Pinpoint the cell where the given text exists, returning its [X, Y] midpoint coordinate. 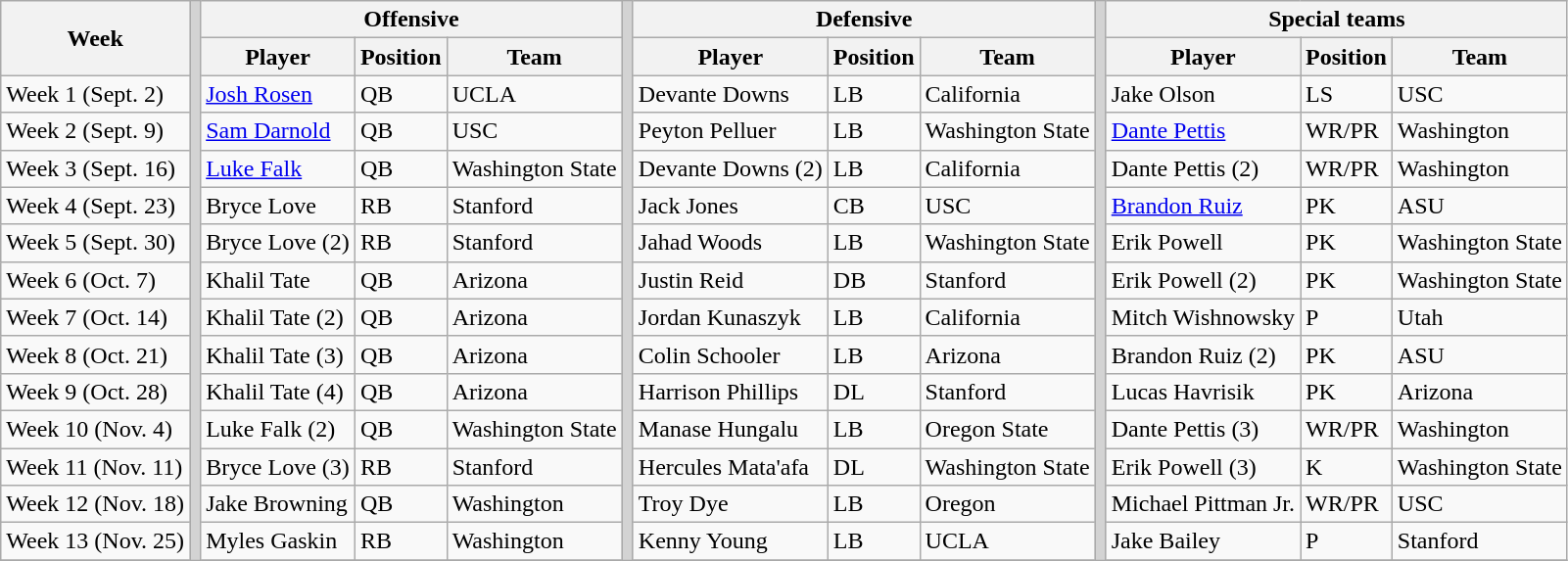
Troy Dye [731, 504]
Harrison Phillips [731, 392]
DB [874, 280]
Khalil Tate [278, 280]
Jack Jones [731, 206]
Week 9 (Oct. 28) [96, 392]
Luke Falk [278, 168]
Hercules Mata'afa [731, 467]
Week 4 (Sept. 23) [96, 206]
Khalil Tate (3) [278, 354]
Myles Gaskin [278, 541]
Sam Darnold [278, 131]
Jake Olson [1203, 94]
Khalil Tate (4) [278, 392]
Erik Powell (3) [1203, 467]
Dante Pettis [1203, 131]
Jake Browning [278, 504]
Devante Downs (2) [731, 168]
Khalil Tate (2) [278, 317]
Justin Reid [731, 280]
Oregon State [1007, 429]
CB [874, 206]
Bryce Love [278, 206]
Michael Pittman Jr. [1203, 504]
Oregon [1007, 504]
Dante Pettis (3) [1203, 429]
Special teams [1336, 20]
Brandon Ruiz [1203, 206]
Jahad Woods [731, 243]
Week 13 (Nov. 25) [96, 541]
Dante Pettis (2) [1203, 168]
Week 7 (Oct. 14) [96, 317]
Jake Bailey [1203, 541]
Colin Schooler [731, 354]
Week 1 (Sept. 2) [96, 94]
Lucas Havrisik [1203, 392]
Bryce Love (2) [278, 243]
Devante Downs [731, 94]
Week 5 (Sept. 30) [96, 243]
Manase Hungalu [731, 429]
Utah [1479, 317]
Week 11 (Nov. 11) [96, 467]
Week [96, 38]
Defensive [864, 20]
Erik Powell (2) [1203, 280]
Jordan Kunaszyk [731, 317]
LS [1347, 94]
Week 12 (Nov. 18) [96, 504]
Bryce Love (3) [278, 467]
Luke Falk (2) [278, 429]
Week 3 (Sept. 16) [96, 168]
Offensive [411, 20]
Josh Rosen [278, 94]
Week 8 (Oct. 21) [96, 354]
K [1347, 467]
Week 6 (Oct. 7) [96, 280]
Kenny Young [731, 541]
Peyton Pelluer [731, 131]
Brandon Ruiz (2) [1203, 354]
Week 2 (Sept. 9) [96, 131]
Erik Powell [1203, 243]
Week 10 (Nov. 4) [96, 429]
Mitch Wishnowsky [1203, 317]
